Locate the cell with the specified text and output its (x, y) center coordinate. 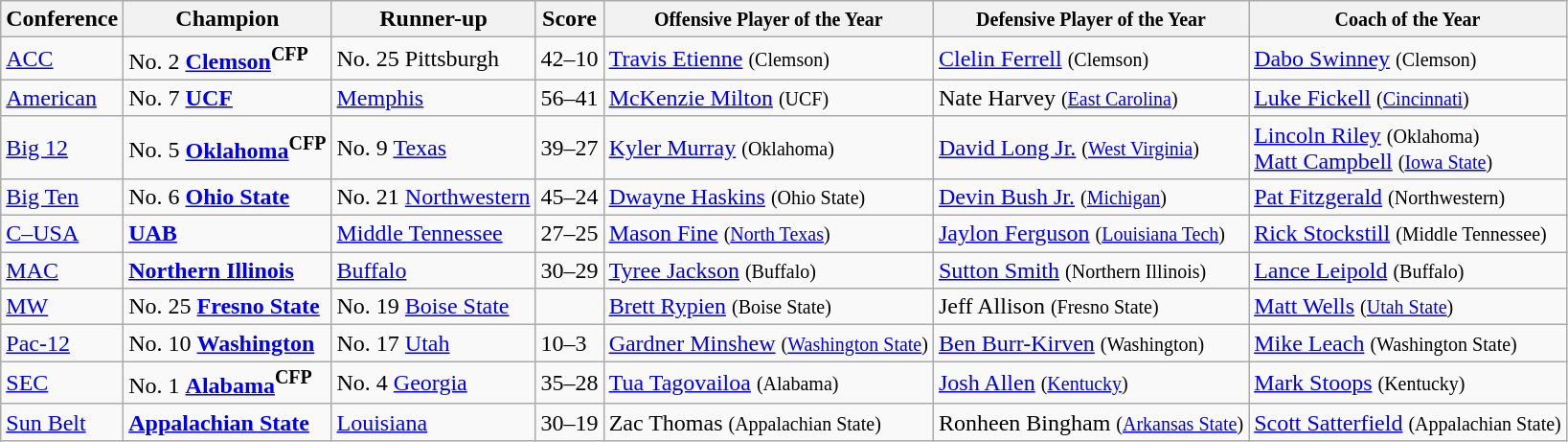
No. 4 Georgia (433, 384)
Ronheen Bingham (Arkansas State) (1090, 422)
27–25 (569, 234)
MAC (62, 270)
Travis Etienne (Clemson) (768, 59)
Rick Stockstill (Middle Tennessee) (1408, 234)
Josh Allen (Kentucky) (1090, 384)
C–USA (62, 234)
Northern Illinois (228, 270)
Louisiana (433, 422)
No. 25 Pittsburgh (433, 59)
Runner-up (433, 19)
30–19 (569, 422)
Nate Harvey (East Carolina) (1090, 98)
No. 17 Utah (433, 343)
Devin Bush Jr. (Michigan) (1090, 197)
Buffalo (433, 270)
No. 2 ClemsonCFP (228, 59)
Jeff Allison (Fresno State) (1090, 307)
Appalachian State (228, 422)
30–29 (569, 270)
Defensive Player of the Year (1090, 19)
Score (569, 19)
Memphis (433, 98)
Conference (62, 19)
Scott Satterfield (Appalachian State) (1408, 422)
American (62, 98)
Coach of the Year (1408, 19)
Mark Stoops (Kentucky) (1408, 384)
Gardner Minshew (Washington State) (768, 343)
Zac Thomas (Appalachian State) (768, 422)
45–24 (569, 197)
MW (62, 307)
ACC (62, 59)
56–41 (569, 98)
No. 19 Boise State (433, 307)
Lincoln Riley (Oklahoma) Matt Campbell (Iowa State) (1408, 148)
Brett Rypien (Boise State) (768, 307)
Dwayne Haskins (Ohio State) (768, 197)
No. 10 Washington (228, 343)
No. 1 AlabamaCFP (228, 384)
Sun Belt (62, 422)
Kyler Murray (Oklahoma) (768, 148)
Pac-12 (62, 343)
SEC (62, 384)
No. 5 OklahomaCFP (228, 148)
Offensive Player of the Year (768, 19)
Mason Fine (North Texas) (768, 234)
Lance Leipold (Buffalo) (1408, 270)
42–10 (569, 59)
Tyree Jackson (Buffalo) (768, 270)
No. 21 Northwestern (433, 197)
David Long Jr. (West Virginia) (1090, 148)
No. 9 Texas (433, 148)
No. 7 UCF (228, 98)
Matt Wells (Utah State) (1408, 307)
McKenzie Milton (UCF) (768, 98)
Luke Fickell (Cincinnati) (1408, 98)
Big 12 (62, 148)
10–3 (569, 343)
Middle Tennessee (433, 234)
39–27 (569, 148)
Big Ten (62, 197)
Tua Tagovailoa (Alabama) (768, 384)
Dabo Swinney (Clemson) (1408, 59)
UAB (228, 234)
No. 25 Fresno State (228, 307)
Champion (228, 19)
Mike Leach (Washington State) (1408, 343)
35–28 (569, 384)
Pat Fitzgerald (Northwestern) (1408, 197)
Ben Burr-Kirven (Washington) (1090, 343)
Jaylon Ferguson (Louisiana Tech) (1090, 234)
Sutton Smith (Northern Illinois) (1090, 270)
Clelin Ferrell (Clemson) (1090, 59)
No. 6 Ohio State (228, 197)
